Return [X, Y] of the center of cell containing provided text 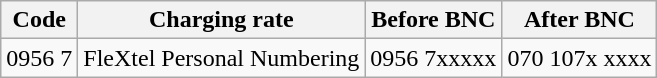
070 107x xxxx [580, 58]
0956 7xxxxx [434, 58]
FleXtel Personal Numbering [222, 58]
After BNC [580, 20]
Before BNC [434, 20]
Charging rate [222, 20]
0956 7 [40, 58]
Code [40, 20]
